Find where the given text appears and provide that cell's center as (X, Y) coordinate. 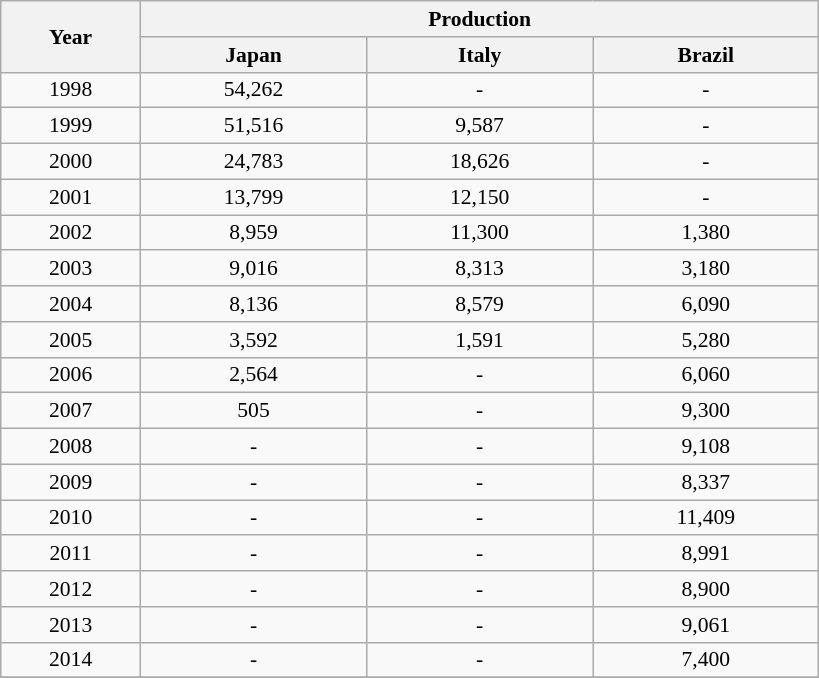
2011 (71, 554)
2003 (71, 269)
8,337 (706, 482)
8,579 (480, 304)
54,262 (253, 90)
2013 (71, 625)
9,587 (480, 126)
8,900 (706, 589)
9,016 (253, 269)
Brazil (706, 55)
1,591 (480, 340)
8,959 (253, 233)
9,061 (706, 625)
8,136 (253, 304)
9,300 (706, 411)
2005 (71, 340)
2007 (71, 411)
2012 (71, 589)
2000 (71, 162)
11,300 (480, 233)
2002 (71, 233)
6,060 (706, 375)
3,180 (706, 269)
3,592 (253, 340)
1,380 (706, 233)
1998 (71, 90)
2004 (71, 304)
Production (479, 19)
12,150 (480, 197)
2001 (71, 197)
2008 (71, 447)
2006 (71, 375)
7,400 (706, 660)
5,280 (706, 340)
Italy (480, 55)
18,626 (480, 162)
1999 (71, 126)
9,108 (706, 447)
8,991 (706, 554)
2010 (71, 518)
8,313 (480, 269)
13,799 (253, 197)
2009 (71, 482)
2014 (71, 660)
24,783 (253, 162)
Japan (253, 55)
6,090 (706, 304)
2,564 (253, 375)
51,516 (253, 126)
Year (71, 36)
11,409 (706, 518)
505 (253, 411)
